Scan for the cell matching the given text and deliver its (X, Y) coordinate at center. 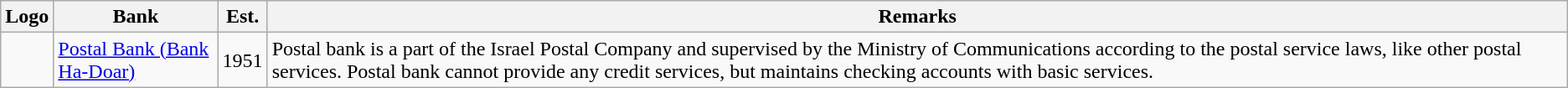
Postal Bank (Bank Ha-Doar) (136, 60)
Bank (136, 17)
Est. (243, 17)
1951 (243, 60)
Logo (27, 17)
Remarks (917, 17)
